Identify which cell holds the provided text, then report its [x, y] central coordinate. 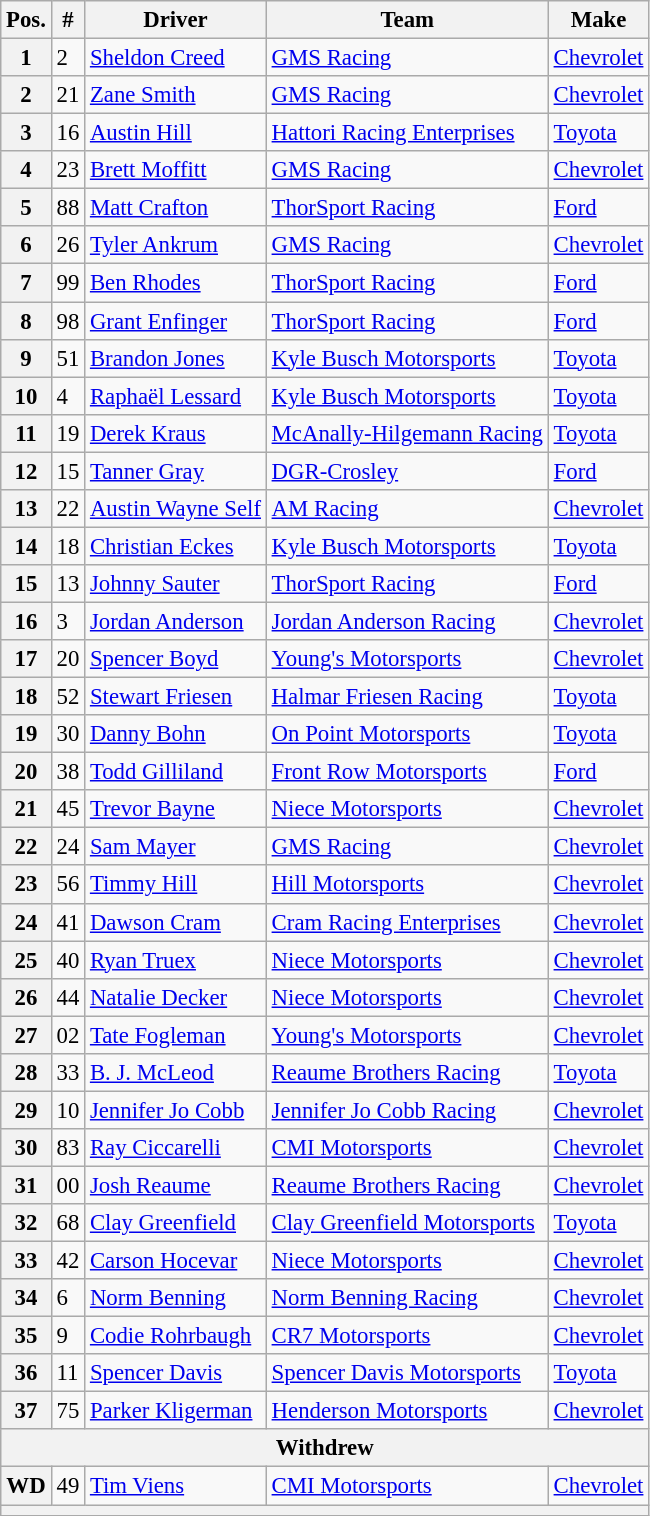
WD [26, 1486]
Spencer Davis [176, 1373]
Team [407, 20]
83 [68, 1148]
98 [68, 321]
Todd Gilliland [176, 772]
Clay Greenfield Motorsports [407, 1223]
75 [68, 1411]
00 [68, 1185]
51 [68, 358]
On Point Motorsports [407, 734]
Norm Benning [176, 1298]
56 [68, 885]
Spencer Davis Motorsports [407, 1373]
25 [26, 960]
Pos. [26, 20]
1 [26, 58]
Jennifer Jo Cobb [176, 1110]
Danny Bohn [176, 734]
52 [68, 697]
Austin Hill [176, 133]
Josh Reaume [176, 1185]
Stewart Friesen [176, 697]
Halmar Friesen Racing [407, 697]
McAnally-Hilgemann Racing [407, 433]
37 [26, 1411]
Derek Kraus [176, 433]
68 [68, 1223]
Jennifer Jo Cobb Racing [407, 1110]
31 [26, 1185]
Trevor Bayne [176, 809]
Parker Kligerman [176, 1411]
17 [26, 659]
Brandon Jones [176, 358]
B. J. McLeod [176, 1073]
Ben Rhodes [176, 283]
14 [26, 546]
Ryan Truex [176, 960]
Raphaël Lessard [176, 396]
38 [68, 772]
Henderson Motorsports [407, 1411]
49 [68, 1486]
Spencer Boyd [176, 659]
Zane Smith [176, 95]
Jordan Anderson Racing [407, 621]
99 [68, 283]
Tyler Ankrum [176, 245]
Sam Mayer [176, 847]
42 [68, 1261]
CR7 Motorsports [407, 1336]
Withdrew [325, 1449]
Cram Racing Enterprises [407, 922]
29 [26, 1110]
Matt Crafton [176, 208]
Jordan Anderson [176, 621]
40 [68, 960]
Hattori Racing Enterprises [407, 133]
Brett Moffitt [176, 170]
Timmy Hill [176, 885]
Christian Eckes [176, 546]
8 [26, 321]
88 [68, 208]
Tim Viens [176, 1486]
28 [26, 1073]
Driver [176, 20]
Front Row Motorsports [407, 772]
34 [26, 1298]
Johnny Sauter [176, 584]
27 [26, 1035]
Dawson Cram [176, 922]
Austin Wayne Self [176, 509]
Codie Rohrbaugh [176, 1336]
DGR-Crosley [407, 471]
35 [26, 1336]
Carson Hocevar [176, 1261]
Tate Fogleman [176, 1035]
Grant Enfinger [176, 321]
Sheldon Creed [176, 58]
AM Racing [407, 509]
7 [26, 283]
# [68, 20]
12 [26, 471]
Ray Ciccarelli [176, 1148]
41 [68, 922]
Make [598, 20]
02 [68, 1035]
45 [68, 809]
44 [68, 997]
Tanner Gray [176, 471]
32 [26, 1223]
5 [26, 208]
Hill Motorsports [407, 885]
36 [26, 1373]
Clay Greenfield [176, 1223]
Norm Benning Racing [407, 1298]
Natalie Decker [176, 997]
